Provide the (x, y) coordinate of the cell's center where the given text is located.  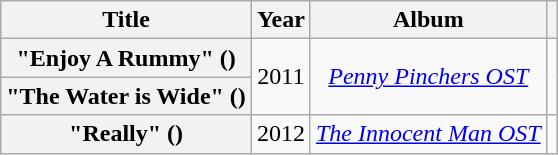
Penny Pinchers OST (428, 77)
2011 (280, 77)
Album (428, 20)
2012 (280, 134)
"The Water is Wide" () (126, 96)
"Enjoy A Rummy" () (126, 58)
Year (280, 20)
The Innocent Man OST (428, 134)
Title (126, 20)
"Really" () (126, 134)
